Pinpoint the cell where the given text exists, returning its [X, Y] midpoint coordinate. 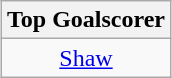
Top Goalscorer [86, 20]
Shaw [86, 58]
